Identify which cell holds the provided text, then report its (x, y) central coordinate. 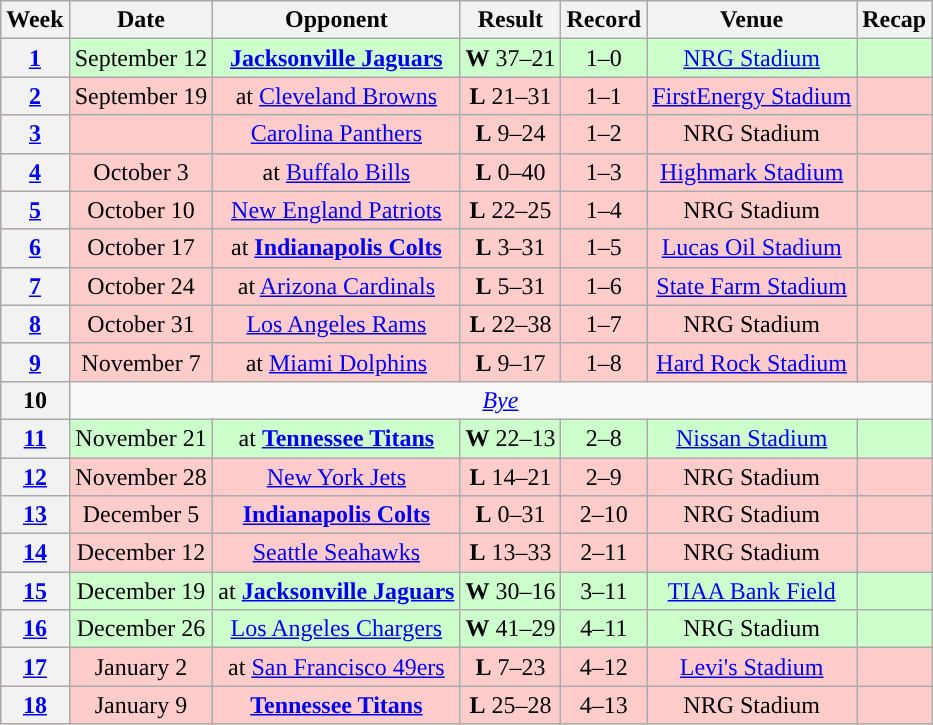
5 (35, 210)
L 9–17 (510, 362)
1–0 (604, 58)
8 (35, 324)
4 (35, 172)
New England Patriots (336, 210)
Nissan Stadium (752, 438)
Highmark Stadium (752, 172)
October 3 (141, 172)
1–5 (604, 248)
1–7 (604, 324)
13 (35, 515)
Bye (500, 400)
1–2 (604, 134)
1–8 (604, 362)
1 (35, 58)
Levi's Stadium (752, 667)
December 19 (141, 591)
Los Angeles Rams (336, 324)
at Buffalo Bills (336, 172)
9 (35, 362)
January 9 (141, 705)
3 (35, 134)
Opponent (336, 20)
November 7 (141, 362)
New York Jets (336, 477)
Los Angeles Chargers (336, 629)
4–13 (604, 705)
TIAA Bank Field (752, 591)
L 9–24 (510, 134)
L 13–33 (510, 553)
Tennessee Titans (336, 705)
at Cleveland Browns (336, 96)
at Tennessee Titans (336, 438)
December 12 (141, 553)
16 (35, 629)
10 (35, 400)
2–11 (604, 553)
at San Francisco 49ers (336, 667)
Hard Rock Stadium (752, 362)
12 (35, 477)
Indianapolis Colts (336, 515)
4–11 (604, 629)
at Miami Dolphins (336, 362)
November 21 (141, 438)
Carolina Panthers (336, 134)
1–4 (604, 210)
7 (35, 286)
2 (35, 96)
L 14–21 (510, 477)
Recap (894, 20)
at Jacksonville Jaguars (336, 591)
15 (35, 591)
Week (35, 20)
Result (510, 20)
Jacksonville Jaguars (336, 58)
L 0–40 (510, 172)
18 (35, 705)
14 (35, 553)
Lucas Oil Stadium (752, 248)
December 5 (141, 515)
3–11 (604, 591)
January 2 (141, 667)
W 22–13 (510, 438)
11 (35, 438)
October 24 (141, 286)
4–12 (604, 667)
L 21–31 (510, 96)
Seattle Seahawks (336, 553)
1–3 (604, 172)
November 28 (141, 477)
Venue (752, 20)
1–6 (604, 286)
2–8 (604, 438)
W 41–29 (510, 629)
December 26 (141, 629)
2–10 (604, 515)
W 30–16 (510, 591)
6 (35, 248)
L 3–31 (510, 248)
October 31 (141, 324)
L 5–31 (510, 286)
September 12 (141, 58)
L 25–28 (510, 705)
at Arizona Cardinals (336, 286)
FirstEnergy Stadium (752, 96)
W 37–21 (510, 58)
2–9 (604, 477)
October 17 (141, 248)
L 22–25 (510, 210)
September 19 (141, 96)
Date (141, 20)
October 10 (141, 210)
Record (604, 20)
L 0–31 (510, 515)
17 (35, 667)
at Indianapolis Colts (336, 248)
1–1 (604, 96)
L 7–23 (510, 667)
State Farm Stadium (752, 286)
L 22–38 (510, 324)
